Output the [X, Y] coordinate of the center of the cell containing the given text.  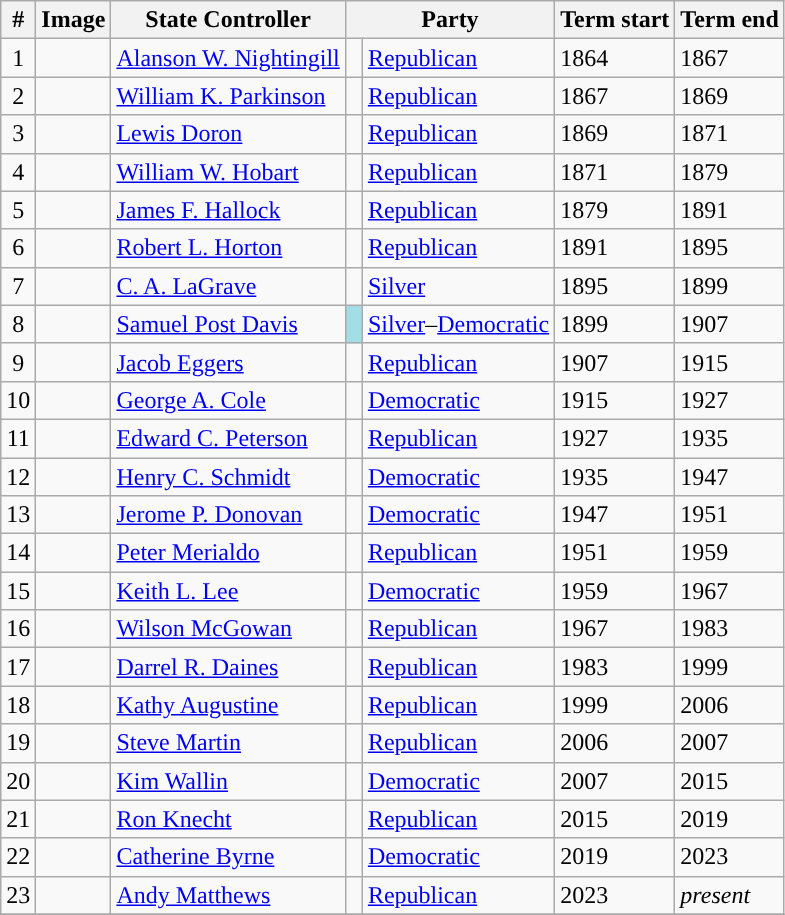
Jerome P. Donovan [228, 515]
4 [18, 172]
1864 [615, 58]
Andy Matthews [228, 895]
Term end [730, 20]
16 [18, 629]
Party [450, 20]
11 [18, 438]
Peter Merialdo [228, 553]
Henry C. Schmidt [228, 477]
7 [18, 286]
Edward C. Peterson [228, 438]
Lewis Doron [228, 134]
State Controller [228, 20]
5 [18, 210]
Darrel R. Daines [228, 667]
22 [18, 857]
Catherine Byrne [228, 857]
Term start [615, 20]
Silver–Democratic [458, 324]
Steve Martin [228, 743]
15 [18, 591]
William K. Parkinson [228, 96]
# [18, 20]
17 [18, 667]
William W. Hobart [228, 172]
Alanson W. Nightingill [228, 58]
Wilson McGowan [228, 629]
9 [18, 362]
Image [74, 20]
Robert L. Horton [228, 248]
Jacob Eggers [228, 362]
20 [18, 781]
8 [18, 324]
1 [18, 58]
Samuel Post Davis [228, 324]
C. A. LaGrave [228, 286]
19 [18, 743]
present [730, 895]
3 [18, 134]
George A. Cole [228, 400]
2 [18, 96]
Kathy Augustine [228, 705]
21 [18, 819]
Kim Wallin [228, 781]
6 [18, 248]
14 [18, 553]
Silver [458, 286]
James F. Hallock [228, 210]
Keith L. Lee [228, 591]
12 [18, 477]
18 [18, 705]
13 [18, 515]
10 [18, 400]
23 [18, 895]
Ron Knecht [228, 819]
